Capture the cell that displays the provided text and extract its [x, y] central coordinate. 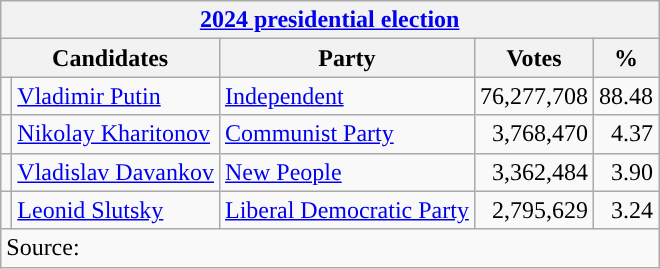
Vladimir Putin [116, 96]
Independent [346, 96]
Leonid Slutsky [116, 210]
Liberal Democratic Party [346, 210]
3.24 [626, 210]
Candidates [110, 58]
Communist Party [346, 134]
Votes [534, 58]
2024 presidential election [330, 20]
Vladislav Davankov [116, 172]
4.37 [626, 134]
Party [346, 58]
Nikolay Kharitonov [116, 134]
3,768,470 [534, 134]
88.48 [626, 96]
2,795,629 [534, 210]
3,362,484 [534, 172]
New People [346, 172]
Source: [330, 248]
3.90 [626, 172]
% [626, 58]
76,277,708 [534, 96]
